Extract the [X, Y] coordinate from the center of the cell holding the provided text.  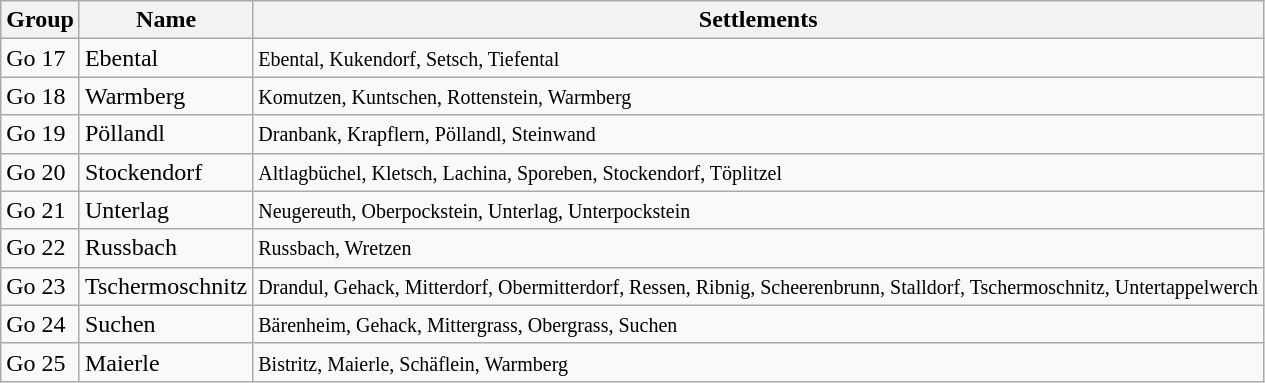
Russbach, Wretzen [758, 248]
Unterlag [166, 210]
Pöllandl [166, 134]
Go 19 [40, 134]
Settlements [758, 20]
Name [166, 20]
Group [40, 20]
Dranbank, Krapflern, Pöllandl, Steinwand [758, 134]
Maierle [166, 362]
Go 18 [40, 96]
Go 24 [40, 324]
Komutzen, Kuntschen, Rottenstein, Warmberg [758, 96]
Neugereuth, Oberpockstein, Unterlag, Unterpockstein [758, 210]
Ebental [166, 58]
Bistritz, Maierle, Schäflein, Warmberg [758, 362]
Go 21 [40, 210]
Go 23 [40, 286]
Go 22 [40, 248]
Bärenheim, Gehack, Mittergrass, Obergrass, Suchen [758, 324]
Drandul, Gehack, Mitterdorf, Obermitterdorf, Ressen, Ribnig, Scheerenbrunn, Stalldorf, Tschermoschnitz, Untertappelwerch [758, 286]
Tschermoschnitz [166, 286]
Warmberg [166, 96]
Altlagbüchel, Kletsch, Lachina, Sporeben, Stockendorf, Töplitzel [758, 172]
Go 20 [40, 172]
Go 17 [40, 58]
Go 25 [40, 362]
Stockendorf [166, 172]
Suchen [166, 324]
Russbach [166, 248]
Ebental, Kukendorf, Setsch, Tiefental [758, 58]
